From the cell containing the given text, extract its center point as [X, Y] coordinate. 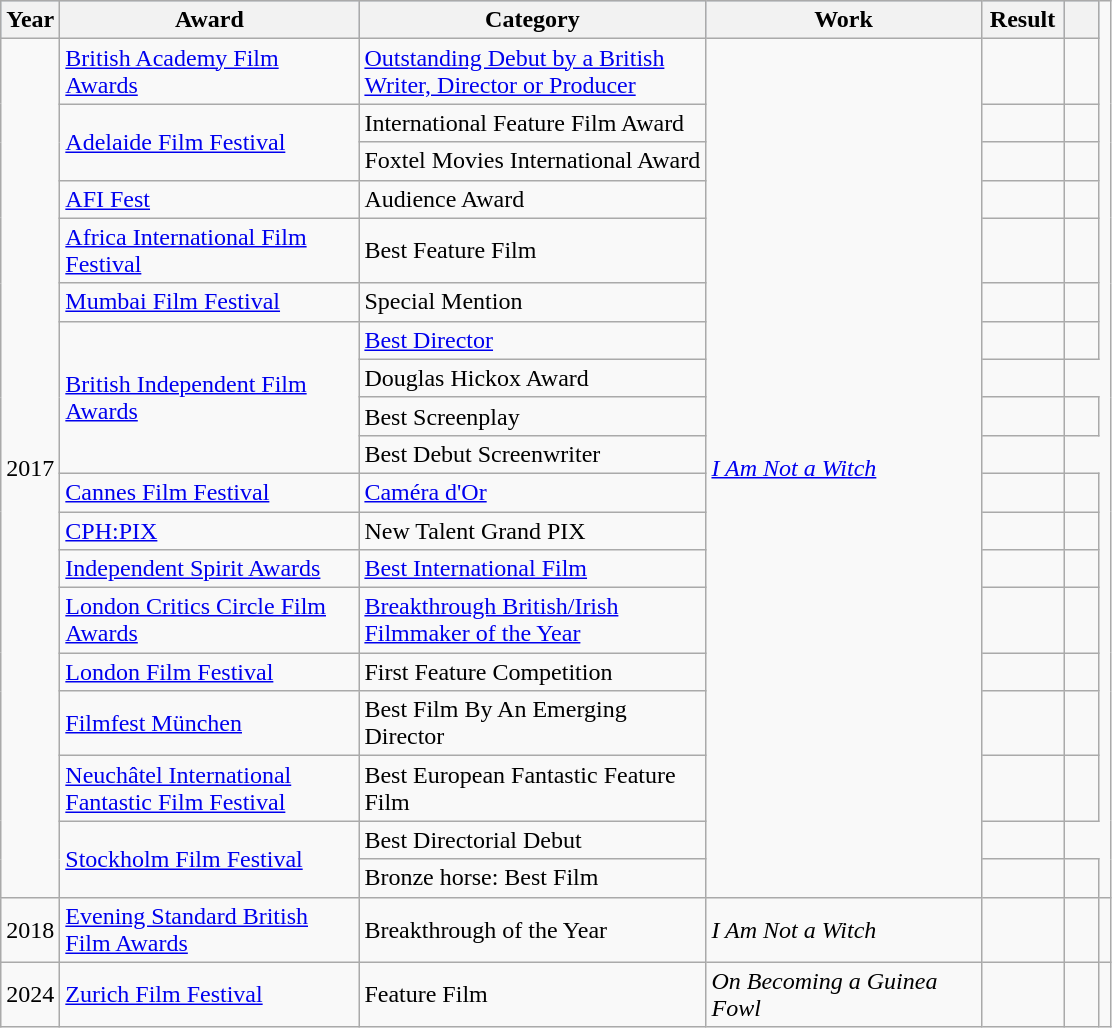
2017 [30, 468]
2018 [30, 930]
Cannes Film Festival [210, 492]
First Feature Competition [532, 672]
Independent Spirit Awards [210, 569]
Filmfest München [210, 724]
CPH:PIX [210, 531]
Douglas Hickox Award [532, 378]
New Talent Grand PIX [532, 531]
International Feature Film Award [532, 123]
Best Director [532, 340]
2024 [30, 994]
Award [210, 20]
Best International Film [532, 569]
Special Mention [532, 302]
Best Film By An Emerging Director [532, 724]
AFI Fest [210, 199]
British Academy Film Awards [210, 72]
Zurich Film Festival [210, 994]
Adelaide Film Festival [210, 142]
Best Debut Screenwriter [532, 454]
Work [844, 20]
Best European Fantastic Feature Film [532, 788]
Evening Standard British Film Awards [210, 930]
Audience Award [532, 199]
Breakthrough of the Year [532, 930]
London Film Festival [210, 672]
Africa International Film Festival [210, 250]
Breakthrough British/Irish Filmmaker of the Year [532, 620]
Foxtel Movies International Award [532, 161]
Outstanding Debut by a British Writer, Director or Producer [532, 72]
London Critics Circle Film Awards [210, 620]
Feature Film [532, 994]
British Independent Film Awards [210, 397]
Best Directorial Debut [532, 840]
Neuchâtel International Fantastic Film Festival [210, 788]
Year [30, 20]
Result [1022, 20]
Best Screenplay [532, 416]
Caméra d'Or [532, 492]
Stockholm Film Festival [210, 859]
On Becoming a Guinea Fowl [844, 994]
Category [532, 20]
Bronze horse: Best Film [532, 878]
Best Feature Film [532, 250]
Mumbai Film Festival [210, 302]
